Capture the cell that displays the provided text and extract its [x, y] central coordinate. 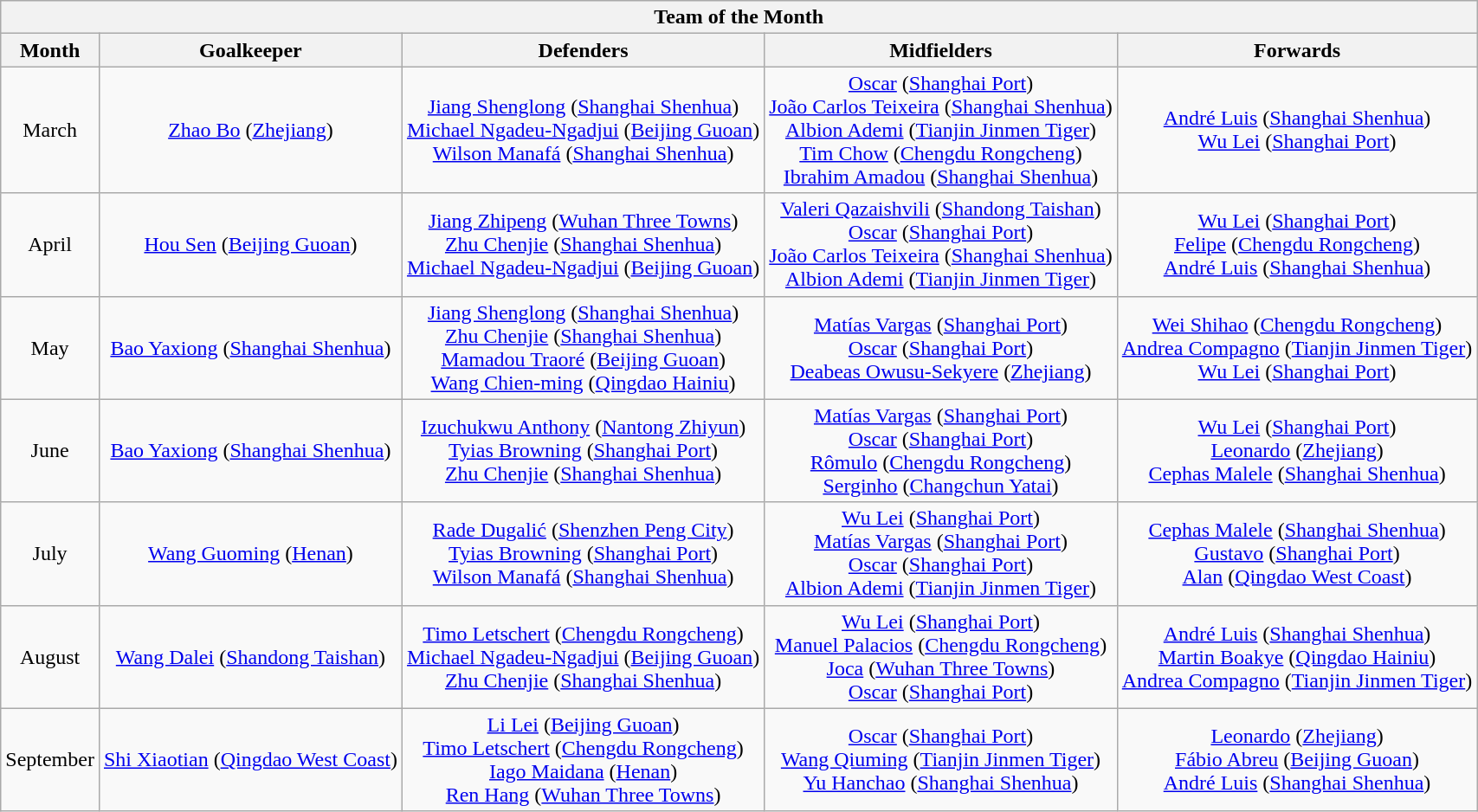
Goalkeeper [250, 50]
Cephas Malele (Shanghai Shenhua) Gustavo (Shanghai Port) Alan (Qingdao West Coast) [1297, 554]
André Luis (Shanghai Shenhua) Wu Lei (Shanghai Port) [1297, 130]
June [50, 450]
August [50, 656]
Zhao Bo (Zhejiang) [250, 130]
Forwards [1297, 50]
Shi Xiaotian (Qingdao West Coast) [250, 760]
Leonardo (Zhejiang) Fábio Abreu (Beijing Guoan) André Luis (Shanghai Shenhua) [1297, 760]
Li Lei (Beijing Guoan) Timo Letschert (Chengdu Rongcheng) Iago Maidana (Henan) Ren Hang (Wuhan Three Towns) [583, 760]
Oscar (Shanghai Port) Wang Qiuming (Tianjin Jinmen Tiger) Yu Hanchao (Shanghai Shenhua) [941, 760]
Wu Lei (Shanghai Port) Matías Vargas (Shanghai Port) Oscar (Shanghai Port) Albion Ademi (Tianjin Jinmen Tiger) [941, 554]
Defenders [583, 50]
Valeri Qazaishvili (Shandong Taishan) Oscar (Shanghai Port) João Carlos Teixeira (Shanghai Shenhua) Albion Ademi (Tianjin Jinmen Tiger) [941, 244]
Izuchukwu Anthony (Nantong Zhiyun) Tyias Browning (Shanghai Port) Zhu Chenjie (Shanghai Shenhua) [583, 450]
Month [50, 50]
Team of the Month [739, 17]
Wu Lei (Shanghai Port) Leonardo (Zhejiang) Cephas Malele (Shanghai Shenhua) [1297, 450]
Midfielders [941, 50]
Timo Letschert (Chengdu Rongcheng) Michael Ngadeu-Ngadjui (Beijing Guoan) Zhu Chenjie (Shanghai Shenhua) [583, 656]
Hou Sen (Beijing Guoan) [250, 244]
Matías Vargas (Shanghai Port) Oscar (Shanghai Port) Rômulo (Chengdu Rongcheng) Serginho (Changchun Yatai) [941, 450]
May [50, 348]
April [50, 244]
Jiang Shenglong (Shanghai Shenhua) Zhu Chenjie (Shanghai Shenhua) Mamadou Traoré (Beijing Guoan) Wang Chien-ming (Qingdao Hainiu) [583, 348]
September [50, 760]
Jiang Shenglong (Shanghai Shenhua) Michael Ngadeu-Ngadjui (Beijing Guoan) Wilson Manafá (Shanghai Shenhua) [583, 130]
Wang Dalei (Shandong Taishan) [250, 656]
Wu Lei (Shanghai Port) Felipe (Chengdu Rongcheng) André Luis (Shanghai Shenhua) [1297, 244]
Rade Dugalić (Shenzhen Peng City) Tyias Browning (Shanghai Port) Wilson Manafá (Shanghai Shenhua) [583, 554]
March [50, 130]
Wei Shihao (Chengdu Rongcheng) Andrea Compagno (Tianjin Jinmen Tiger) Wu Lei (Shanghai Port) [1297, 348]
Wang Guoming (Henan) [250, 554]
July [50, 554]
Wu Lei (Shanghai Port) Manuel Palacios (Chengdu Rongcheng) Joca (Wuhan Three Towns) Oscar (Shanghai Port) [941, 656]
Jiang Zhipeng (Wuhan Three Towns) Zhu Chenjie (Shanghai Shenhua) Michael Ngadeu-Ngadjui (Beijing Guoan) [583, 244]
Matías Vargas (Shanghai Port) Oscar (Shanghai Port) Deabeas Owusu-Sekyere (Zhejiang) [941, 348]
André Luis (Shanghai Shenhua) Martin Boakye (Qingdao Hainiu) Andrea Compagno (Tianjin Jinmen Tiger) [1297, 656]
